From the cell containing the given text, extract its center point as (X, Y) coordinate. 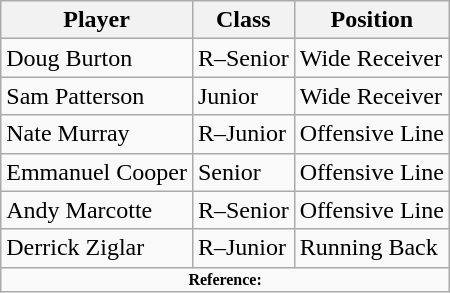
Derrick Ziglar (97, 248)
Sam Patterson (97, 96)
Senior (243, 172)
Doug Burton (97, 58)
Junior (243, 96)
Position (372, 20)
Class (243, 20)
Player (97, 20)
Running Back (372, 248)
Emmanuel Cooper (97, 172)
Andy Marcotte (97, 210)
Reference: (226, 279)
Nate Murray (97, 134)
